For the text-containing cell, return its midpoint in (x, y) coordinate format. 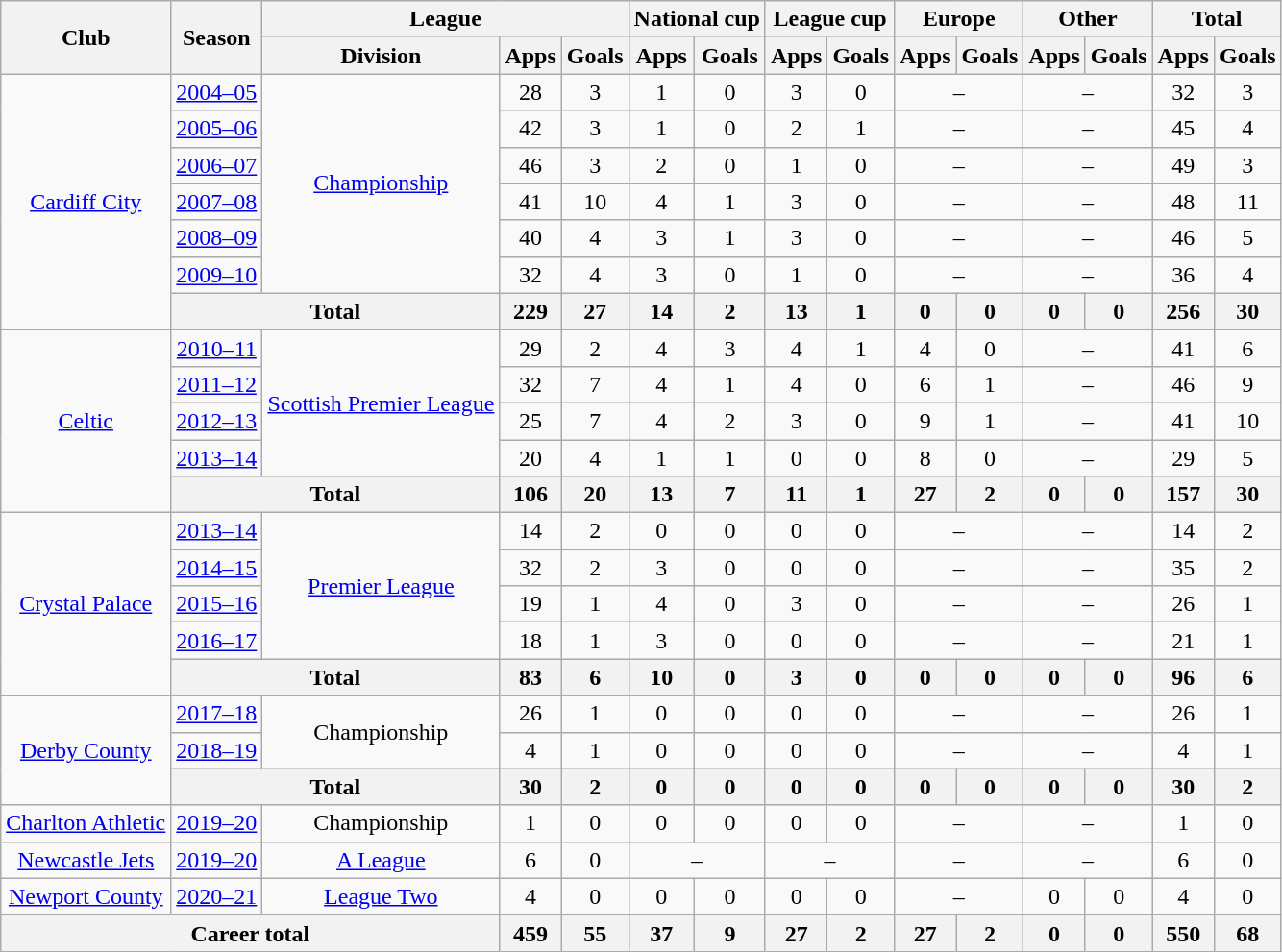
Career total (250, 933)
Europe (959, 19)
2012–13 (217, 421)
18 (530, 641)
157 (1183, 495)
2004–05 (217, 92)
2015–16 (217, 604)
A League (381, 860)
25 (530, 421)
2009–10 (217, 275)
National cup (697, 19)
35 (1183, 568)
459 (530, 933)
229 (530, 311)
League (446, 19)
Cardiff City (86, 202)
45 (1183, 129)
Derby County (86, 750)
2011–12 (217, 384)
42 (530, 129)
Crystal Palace (86, 604)
49 (1183, 165)
2008–09 (217, 238)
2020–21 (217, 896)
40 (530, 238)
Other (1088, 19)
48 (1183, 202)
96 (1183, 677)
28 (530, 92)
256 (1183, 311)
2017–18 (217, 714)
2006–07 (217, 165)
2005–06 (217, 129)
106 (530, 495)
36 (1183, 275)
2016–17 (217, 641)
550 (1183, 933)
68 (1247, 933)
2007–08 (217, 202)
Premier League (381, 586)
2018–19 (217, 750)
Season (217, 37)
Division (381, 56)
55 (595, 933)
2010–11 (217, 348)
8 (925, 458)
Charlton Athletic (86, 823)
21 (1183, 641)
83 (530, 677)
19 (530, 604)
League Two (381, 896)
Newport County (86, 896)
Club (86, 37)
37 (661, 933)
League cup (829, 19)
2014–15 (217, 568)
Scottish Premier League (381, 403)
Newcastle Jets (86, 860)
Celtic (86, 421)
